Pinpoint the cell where the given text exists, returning its (x, y) midpoint coordinate. 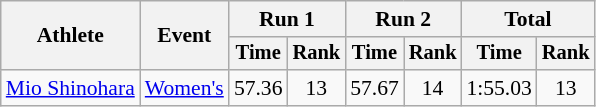
Athlete (70, 36)
14 (433, 88)
57.67 (374, 88)
Total (528, 19)
1:55.03 (498, 88)
Run 1 (287, 19)
Women's (184, 88)
Event (184, 36)
Run 2 (403, 19)
57.36 (258, 88)
Mio Shinohara (70, 88)
